Output the (X, Y) coordinate of the center of the cell containing the given text.  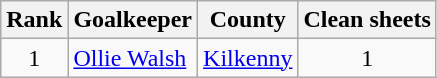
Rank (34, 20)
Ollie Walsh (133, 58)
Clean sheets (367, 20)
County (248, 20)
Goalkeeper (133, 20)
Kilkenny (248, 58)
